Search for the cell housing the specified text and yield its [X, Y] center coordinate. 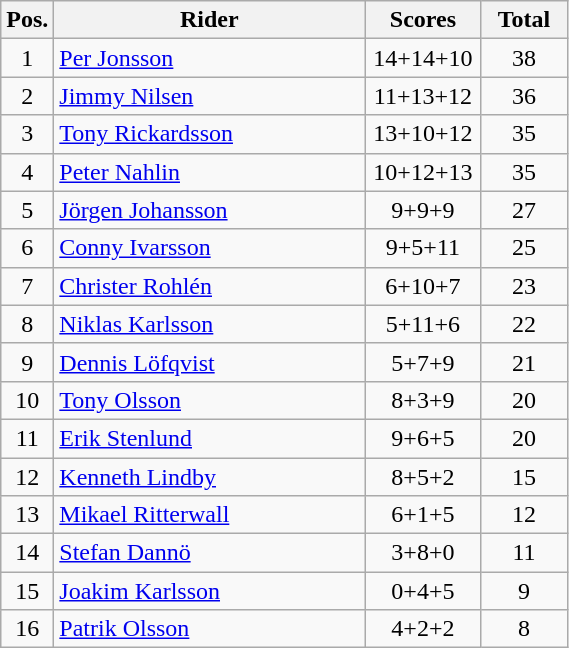
5+7+9 [423, 362]
Patrik Olsson [210, 629]
21 [524, 362]
Christer Rohlén [210, 286]
5+11+6 [423, 324]
9+9+9 [423, 210]
10 [28, 400]
11+13+12 [423, 96]
Conny Ivarsson [210, 248]
Per Jonsson [210, 58]
6+10+7 [423, 286]
23 [524, 286]
10+12+13 [423, 172]
Total [524, 20]
2 [28, 96]
Joakim Karlsson [210, 591]
6+1+5 [423, 515]
22 [524, 324]
14+14+10 [423, 58]
Erik Stenlund [210, 438]
Dennis Löfqvist [210, 362]
Kenneth Lindby [210, 477]
Stefan Dannö [210, 553]
Rider [210, 20]
Niklas Karlsson [210, 324]
4+2+2 [423, 629]
13+10+12 [423, 134]
8+5+2 [423, 477]
9+6+5 [423, 438]
Tony Rickardsson [210, 134]
8+3+9 [423, 400]
Jimmy Nilsen [210, 96]
25 [524, 248]
1 [28, 58]
Scores [423, 20]
Jörgen Johansson [210, 210]
3 [28, 134]
5 [28, 210]
0+4+5 [423, 591]
27 [524, 210]
7 [28, 286]
14 [28, 553]
9+5+11 [423, 248]
4 [28, 172]
Tony Olsson [210, 400]
Peter Nahlin [210, 172]
6 [28, 248]
3+8+0 [423, 553]
38 [524, 58]
Mikael Ritterwall [210, 515]
Pos. [28, 20]
13 [28, 515]
16 [28, 629]
36 [524, 96]
